Extract the [X, Y] coordinate from the center of the cell holding the provided text.  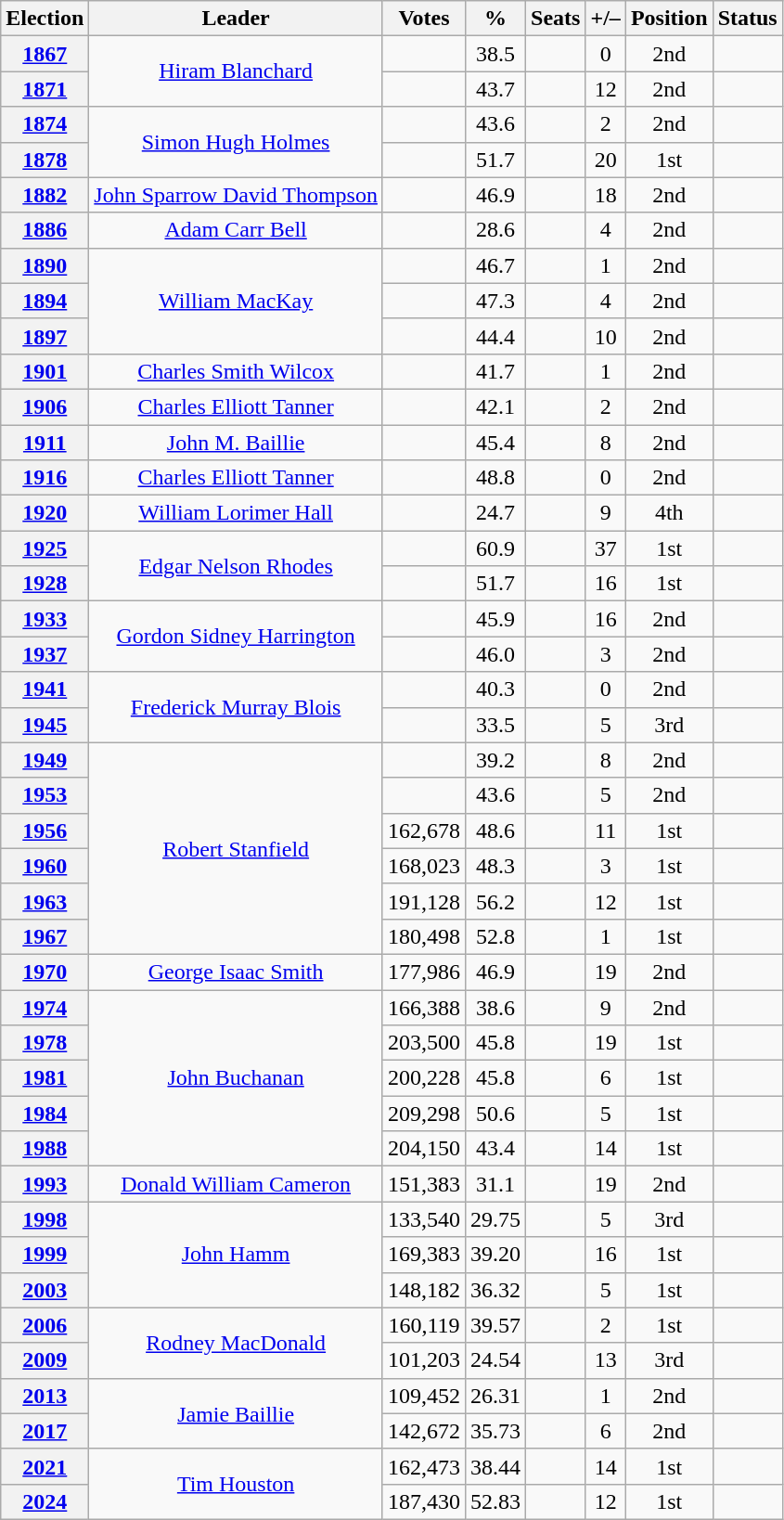
52.8 [495, 936]
1871 [45, 89]
1874 [45, 124]
Simon Hugh Holmes [236, 142]
166,388 [423, 1007]
1974 [45, 1007]
26.31 [495, 1396]
52.83 [495, 1501]
1901 [45, 371]
William MacKay [236, 301]
60.9 [495, 548]
101,203 [423, 1360]
40.3 [495, 689]
45.9 [495, 619]
29.75 [495, 1219]
Rodney MacDonald [236, 1343]
Frederick Murray Blois [236, 707]
2009 [45, 1360]
1897 [45, 336]
Election [45, 19]
50.6 [495, 1114]
169,383 [423, 1255]
2017 [45, 1431]
Leader [236, 19]
203,500 [423, 1043]
56.2 [495, 901]
148,182 [423, 1290]
162,678 [423, 831]
43.4 [495, 1149]
Gordon Sidney Harrington [236, 637]
Tim Houston [236, 1484]
187,430 [423, 1501]
46.0 [495, 654]
Status [748, 19]
20 [605, 160]
1894 [45, 301]
1963 [45, 901]
47.3 [495, 301]
31.1 [495, 1184]
4th [669, 513]
Jamie Baillie [236, 1413]
204,150 [423, 1149]
200,228 [423, 1078]
1920 [45, 513]
1967 [45, 936]
39.2 [495, 760]
Hiram Blanchard [236, 71]
177,986 [423, 972]
John Sparrow David Thompson [236, 195]
2006 [45, 1325]
1999 [45, 1255]
1960 [45, 866]
36.32 [495, 1290]
1993 [45, 1184]
11 [605, 831]
1925 [45, 548]
+/– [605, 19]
44.4 [495, 336]
48.8 [495, 478]
John Hamm [236, 1255]
162,473 [423, 1466]
24.7 [495, 513]
1953 [45, 795]
1949 [45, 760]
1916 [45, 478]
2003 [45, 1290]
2021 [45, 1466]
33.5 [495, 725]
Adam Carr Bell [236, 230]
John Buchanan [236, 1077]
41.7 [495, 371]
38.44 [495, 1466]
% [495, 19]
35.73 [495, 1431]
1941 [45, 689]
1998 [45, 1219]
38.5 [495, 54]
1911 [45, 443]
46.7 [495, 265]
1882 [45, 195]
1945 [45, 725]
Robert Stanfield [236, 848]
151,383 [423, 1184]
Charles Smith Wilcox [236, 371]
39.57 [495, 1325]
38.6 [495, 1007]
1978 [45, 1043]
109,452 [423, 1396]
24.54 [495, 1360]
1886 [45, 230]
Edgar Nelson Rhodes [236, 566]
160,119 [423, 1325]
1988 [45, 1149]
1906 [45, 406]
37 [605, 548]
Votes [423, 19]
Position [669, 19]
2024 [45, 1501]
2013 [45, 1396]
45.4 [495, 443]
13 [605, 1360]
133,540 [423, 1219]
1956 [45, 831]
180,498 [423, 936]
1878 [45, 160]
1937 [45, 654]
43.7 [495, 89]
Seats [556, 19]
1928 [45, 584]
168,023 [423, 866]
1933 [45, 619]
Donald William Cameron [236, 1184]
1970 [45, 972]
1984 [45, 1114]
28.6 [495, 230]
William Lorimer Hall [236, 513]
39.20 [495, 1255]
1867 [45, 54]
1981 [45, 1078]
191,128 [423, 901]
42.1 [495, 406]
1890 [45, 265]
John M. Baillie [236, 443]
48.3 [495, 866]
18 [605, 195]
George Isaac Smith [236, 972]
209,298 [423, 1114]
142,672 [423, 1431]
48.6 [495, 831]
10 [605, 336]
